For the text-containing cell, return its midpoint in (x, y) coordinate format. 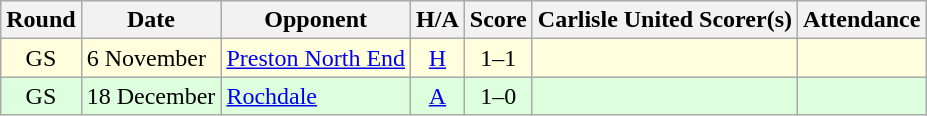
Opponent (316, 20)
H/A (438, 20)
6 November (151, 58)
Attendance (862, 20)
Score (498, 20)
Date (151, 20)
18 December (151, 96)
H (438, 58)
1–0 (498, 96)
Preston North End (316, 58)
1–1 (498, 58)
A (438, 96)
Rochdale (316, 96)
Carlisle United Scorer(s) (664, 20)
Round (41, 20)
